Find where the given text appears and provide that cell's center as (X, Y) coordinate. 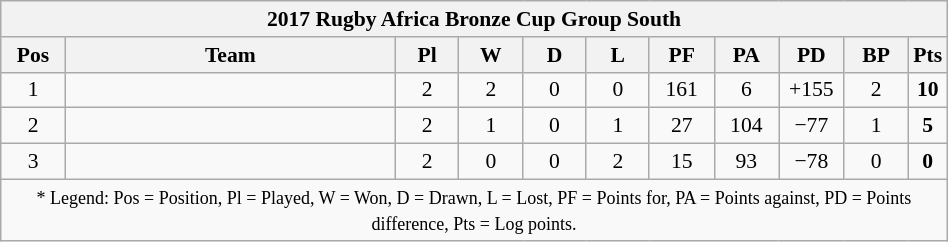
93 (746, 162)
Team (230, 55)
27 (682, 126)
2017 Rugby Africa Bronze Cup Group South (474, 19)
104 (746, 126)
10 (928, 90)
5 (928, 126)
+155 (812, 90)
−78 (812, 162)
3 (34, 162)
BP (876, 55)
6 (746, 90)
Pos (34, 55)
Pl (427, 55)
15 (682, 162)
D (554, 55)
161 (682, 90)
* Legend: Pos = Position, Pl = Played, W = Won, D = Drawn, L = Lost, PF = Points for, PA = Points against, PD = Points difference, Pts = Log points. (474, 210)
PD (812, 55)
PA (746, 55)
L (618, 55)
W (491, 55)
−77 (812, 126)
PF (682, 55)
Pts (928, 55)
